Extract the [x, y] coordinate from the center of the cell holding the provided text.  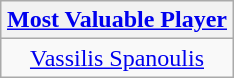
Vassilis Spanoulis [116, 58]
Most Valuable Player [116, 20]
